Return [x, y] of the center of cell containing provided text 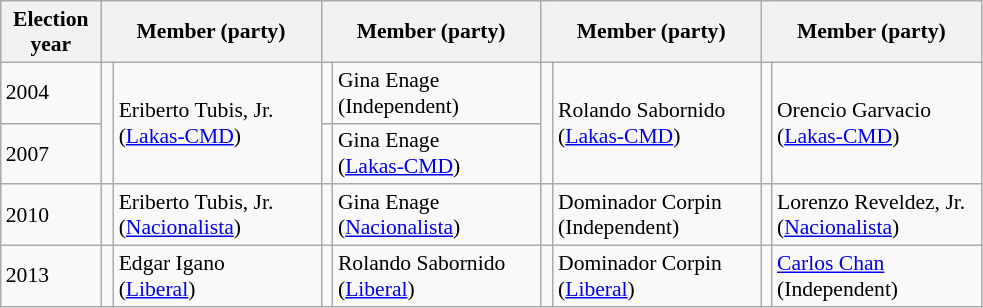
Gina Enage(Independent) [437, 92]
Electionyear [51, 32]
Lorenzo Reveldez, Jr.(Nacionalista) [876, 216]
2010 [51, 216]
Eriberto Tubis, Jr.(Lakas-CMD) [218, 123]
Edgar Igano(Liberal) [218, 276]
Dominador Corpin(Liberal) [657, 276]
Eriberto Tubis, Jr.(Nacionalista) [218, 216]
Orencio Garvacio(Lakas-CMD) [876, 123]
Rolando Sabornido(Liberal) [437, 276]
Rolando Sabornido(Lakas-CMD) [657, 123]
Gina Enage(Lakas-CMD) [437, 154]
Dominador Corpin(Independent) [657, 216]
2013 [51, 276]
2004 [51, 92]
2007 [51, 154]
Gina Enage(Nacionalista) [437, 216]
Carlos Chan(Independent) [876, 276]
